Return [X, Y] of the center of cell containing provided text 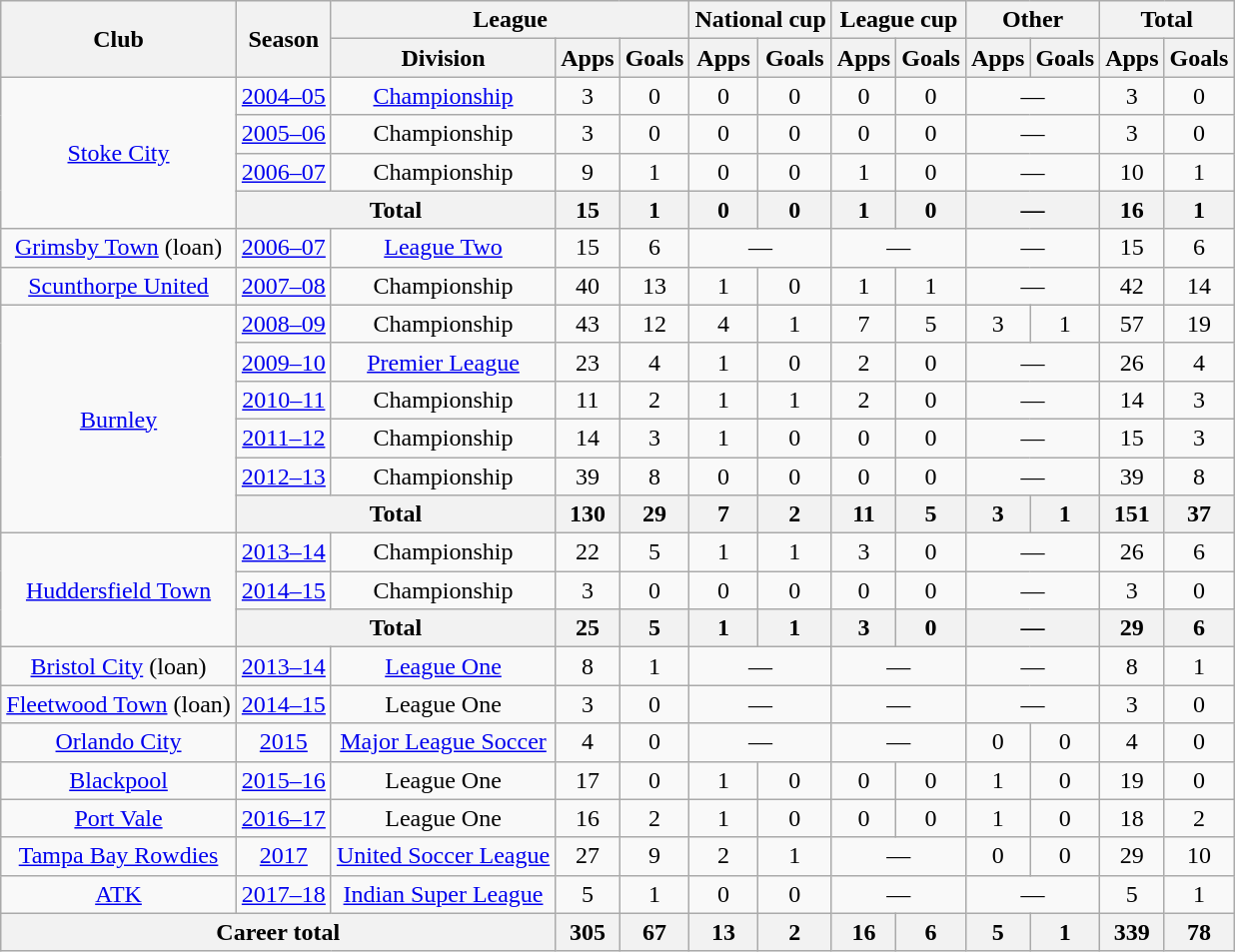
Burnley [119, 419]
42 [1132, 286]
25 [588, 628]
Port Vale [119, 818]
Division [443, 58]
Other [1032, 20]
Career total [278, 932]
2017–18 [284, 894]
2011–12 [284, 438]
Grimsby Town (loan) [119, 248]
67 [654, 932]
57 [1132, 324]
43 [588, 324]
2010–11 [284, 400]
Club [119, 39]
17 [588, 780]
2017 [284, 856]
2012–13 [284, 476]
United Soccer League [443, 856]
18 [1132, 818]
National cup [760, 20]
Tampa Bay Rowdies [119, 856]
Orlando City [119, 742]
2016–17 [284, 818]
2015 [284, 742]
12 [654, 324]
151 [1132, 514]
Premier League [443, 362]
Indian Super League [443, 894]
22 [588, 552]
2015–16 [284, 780]
2004–05 [284, 96]
Season [284, 39]
27 [588, 856]
Major League Soccer [443, 742]
2005–06 [284, 134]
40 [588, 286]
Fleetwood Town (loan) [119, 704]
Huddersfield Town [119, 590]
Stoke City [119, 153]
2007–08 [284, 286]
ATK [119, 894]
339 [1132, 932]
130 [588, 514]
305 [588, 932]
Scunthorpe United [119, 286]
League [510, 20]
78 [1199, 932]
League cup [898, 20]
37 [1199, 514]
23 [588, 362]
2009–10 [284, 362]
Bristol City (loan) [119, 666]
Blackpool [119, 780]
2008–09 [284, 324]
League Two [443, 248]
